Capture the cell that displays the provided text and extract its [x, y] central coordinate. 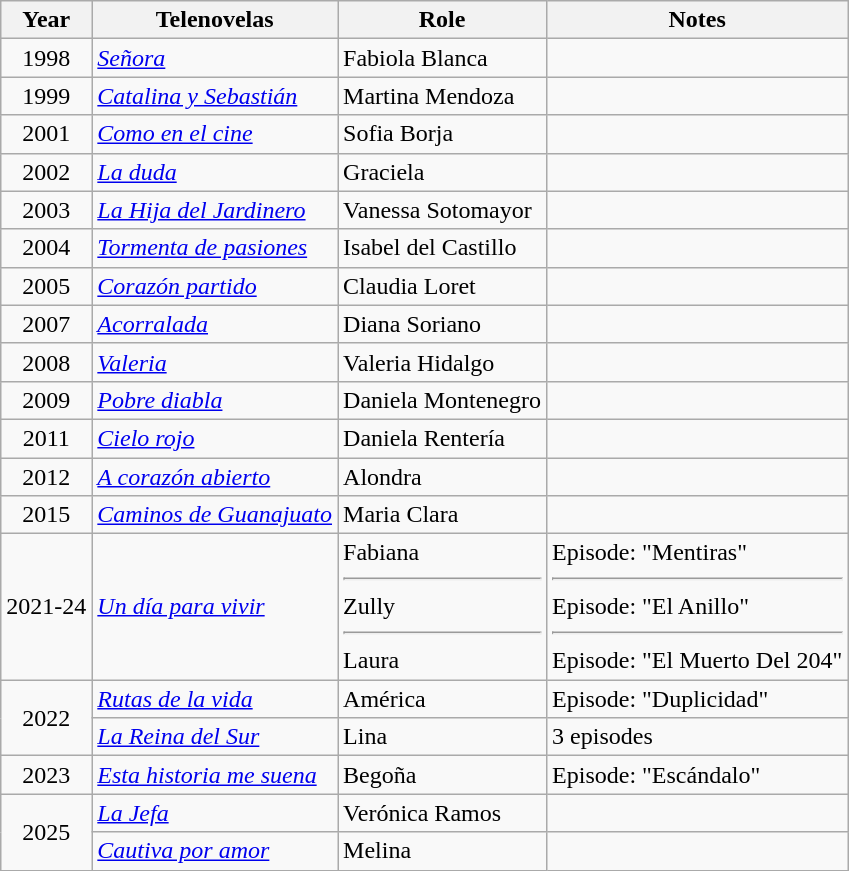
1998 [46, 58]
FabianaZullyLaura [442, 607]
Lina [442, 737]
La Reina del Sur [215, 737]
Maria Clara [442, 515]
2005 [46, 286]
Fabiola Blanca [442, 58]
América [442, 699]
Valeria Hidalgo [442, 362]
Graciela [442, 172]
3 episodes [698, 737]
2009 [46, 400]
Episode: "Duplicidad" [698, 699]
Diana Soriano [442, 324]
1999 [46, 96]
Sofia Borja [442, 134]
2012 [46, 477]
Vanessa Sotomayor [442, 210]
Begoña [442, 775]
Year [46, 20]
2022 [46, 718]
Martina Mendoza [442, 96]
2002 [46, 172]
Notes [698, 20]
2001 [46, 134]
Verónica Ramos [442, 813]
Esta historia me suena [215, 775]
2008 [46, 362]
Telenovelas [215, 20]
Cautiva por amor [215, 851]
Catalina y Sebastián [215, 96]
La Hija del Jardinero [215, 210]
Daniela Montenegro [442, 400]
Rutas de la vida [215, 699]
Caminos de Guanajuato [215, 515]
Melina [442, 851]
Valeria [215, 362]
Corazón partido [215, 286]
Alondra [442, 477]
Isabel del Castillo [442, 248]
2025 [46, 832]
Cielo rojo [215, 438]
2021-24 [46, 607]
2011 [46, 438]
A corazón abierto [215, 477]
2003 [46, 210]
Pobre diabla [215, 400]
La Jefa [215, 813]
Un día para vivir [215, 607]
Episode: "Mentiras"Episode: "El Anillo"Episode: "El Muerto Del 204" [698, 607]
Tormenta de pasiones [215, 248]
2015 [46, 515]
Como en el cine [215, 134]
Episode: "Escándalo" [698, 775]
Daniela Rentería [442, 438]
2007 [46, 324]
Role [442, 20]
La duda [215, 172]
Claudia Loret [442, 286]
Acorralada [215, 324]
Señora [215, 58]
2023 [46, 775]
2004 [46, 248]
